Determine the [x, y] coordinate at the center of the cell enclosing the given text.  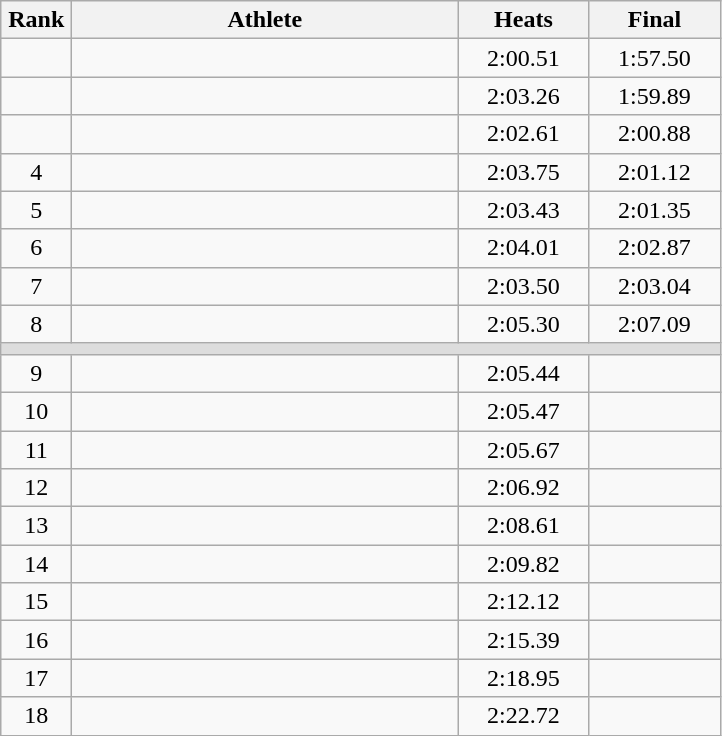
2:03.50 [524, 286]
8 [36, 324]
2:07.09 [654, 324]
2:04.01 [524, 248]
2:00.51 [524, 58]
14 [36, 564]
2:03.26 [524, 96]
2:02.87 [654, 248]
2:06.92 [524, 488]
2:05.67 [524, 449]
2:00.88 [654, 134]
9 [36, 373]
12 [36, 488]
2:15.39 [524, 640]
2:08.61 [524, 526]
2:05.47 [524, 411]
2:12.12 [524, 602]
15 [36, 602]
2:09.82 [524, 564]
2:03.04 [654, 286]
2:18.95 [524, 678]
11 [36, 449]
10 [36, 411]
6 [36, 248]
2:05.30 [524, 324]
2:01.12 [654, 172]
7 [36, 286]
2:22.72 [524, 716]
2:05.44 [524, 373]
Final [654, 20]
17 [36, 678]
2:01.35 [654, 210]
2:02.61 [524, 134]
Rank [36, 20]
2:03.43 [524, 210]
2:03.75 [524, 172]
5 [36, 210]
Heats [524, 20]
16 [36, 640]
4 [36, 172]
1:57.50 [654, 58]
13 [36, 526]
Athlete [265, 20]
18 [36, 716]
1:59.89 [654, 96]
